Pinpoint the cell where the given text exists, returning its (X, Y) midpoint coordinate. 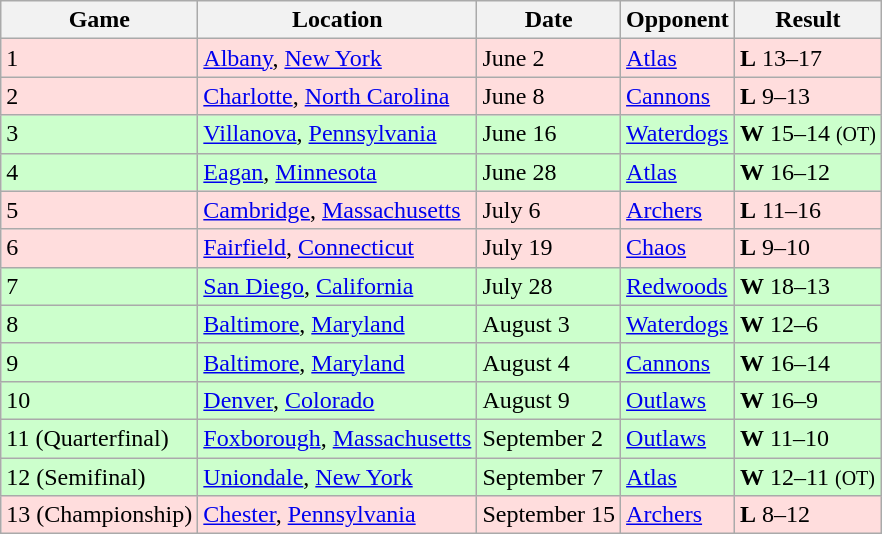
August 4 (549, 362)
W 11–10 (808, 438)
6 (100, 248)
June 28 (549, 172)
Denver, Colorado (338, 400)
June 8 (549, 96)
August 3 (549, 324)
W 16–9 (808, 400)
L 13–17 (808, 58)
7 (100, 286)
Villanova, Pennsylvania (338, 134)
Foxborough, Massachusetts (338, 438)
San Diego, California (338, 286)
4 (100, 172)
10 (100, 400)
Chaos (678, 248)
2 (100, 96)
Redwoods (678, 286)
L 9–13 (808, 96)
L 9–10 (808, 248)
W 16–12 (808, 172)
13 (Championship) (100, 515)
12 (Semifinal) (100, 477)
Charlotte, North Carolina (338, 96)
Location (338, 20)
3 (100, 134)
W 12–11 (OT) (808, 477)
September 15 (549, 515)
Opponent (678, 20)
September 2 (549, 438)
Albany, New York (338, 58)
August 9 (549, 400)
Date (549, 20)
Chester, Pennsylvania (338, 515)
July 6 (549, 210)
W 16–14 (808, 362)
Result (808, 20)
September 7 (549, 477)
8 (100, 324)
July 19 (549, 248)
Game (100, 20)
W 12–6 (808, 324)
Cambridge, Massachusetts (338, 210)
5 (100, 210)
W 18–13 (808, 286)
July 28 (549, 286)
Fairfield, Connecticut (338, 248)
Eagan, Minnesota (338, 172)
June 2 (549, 58)
11 (Quarterfinal) (100, 438)
W 15–14 (OT) (808, 134)
L 8–12 (808, 515)
9 (100, 362)
June 16 (549, 134)
Uniondale, New York (338, 477)
L 11–16 (808, 210)
1 (100, 58)
